Extract the (x, y) coordinate from the center of the cell holding the provided text.  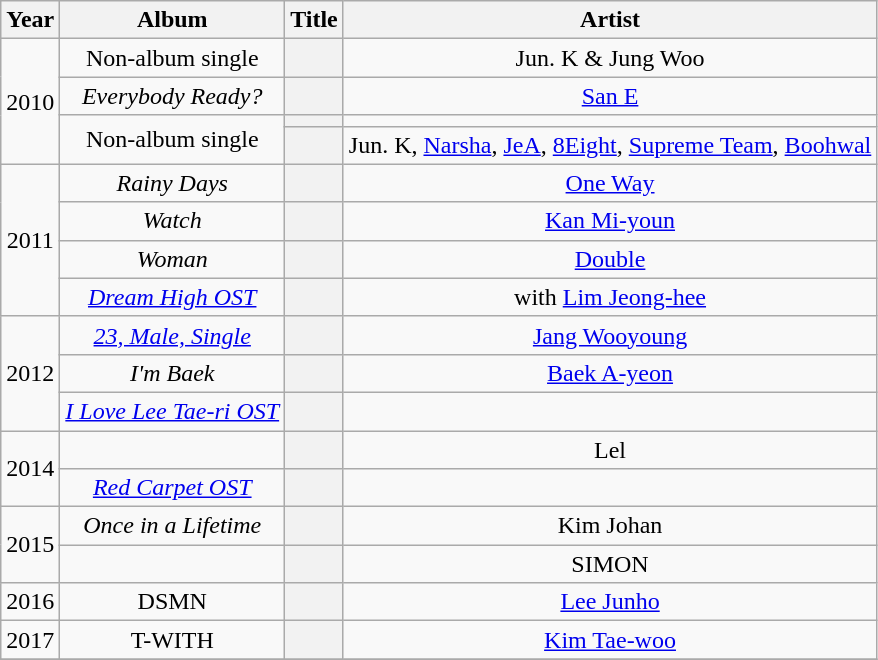
2016 (30, 602)
2014 (30, 468)
Woman (172, 259)
SIMON (610, 564)
Double (610, 259)
Kim Johan (610, 526)
2015 (30, 545)
Lee Junho (610, 602)
San E (610, 96)
Year (30, 20)
Title (314, 20)
I Love Lee Tae-ri OST (172, 411)
Jun. K & Jung Woo (610, 58)
Kim Tae-woo (610, 640)
Kan Mi-youn (610, 221)
Artist (610, 20)
Baek A-yeon (610, 373)
2012 (30, 373)
Album (172, 20)
Jang Wooyoung (610, 335)
Rainy Days (172, 183)
2010 (30, 102)
Dream High OST (172, 297)
2011 (30, 240)
Once in a Lifetime (172, 526)
Jun. K, Narsha, JeA, 8Eight, Supreme Team, Boohwal (610, 145)
Watch (172, 221)
Red Carpet OST (172, 488)
23, Male, Single (172, 335)
I'm Baek (172, 373)
One Way (610, 183)
2017 (30, 640)
with Lim Jeong-hee (610, 297)
DSMN (172, 602)
Lel (610, 449)
T-WITH (172, 640)
Everybody Ready? (172, 96)
